Extract the [x, y] coordinate from the center of the cell holding the provided text.  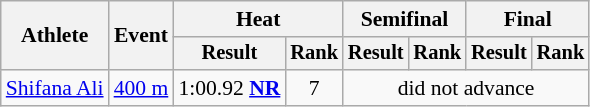
7 [314, 88]
Athlete [55, 36]
Shifana Ali [55, 88]
Final [528, 19]
Semifinal [404, 19]
400 m [142, 88]
1:00.92 NR [229, 88]
did not advance [466, 88]
Event [142, 36]
Heat [258, 19]
